Locate the cell with the specified text and output its (X, Y) center coordinate. 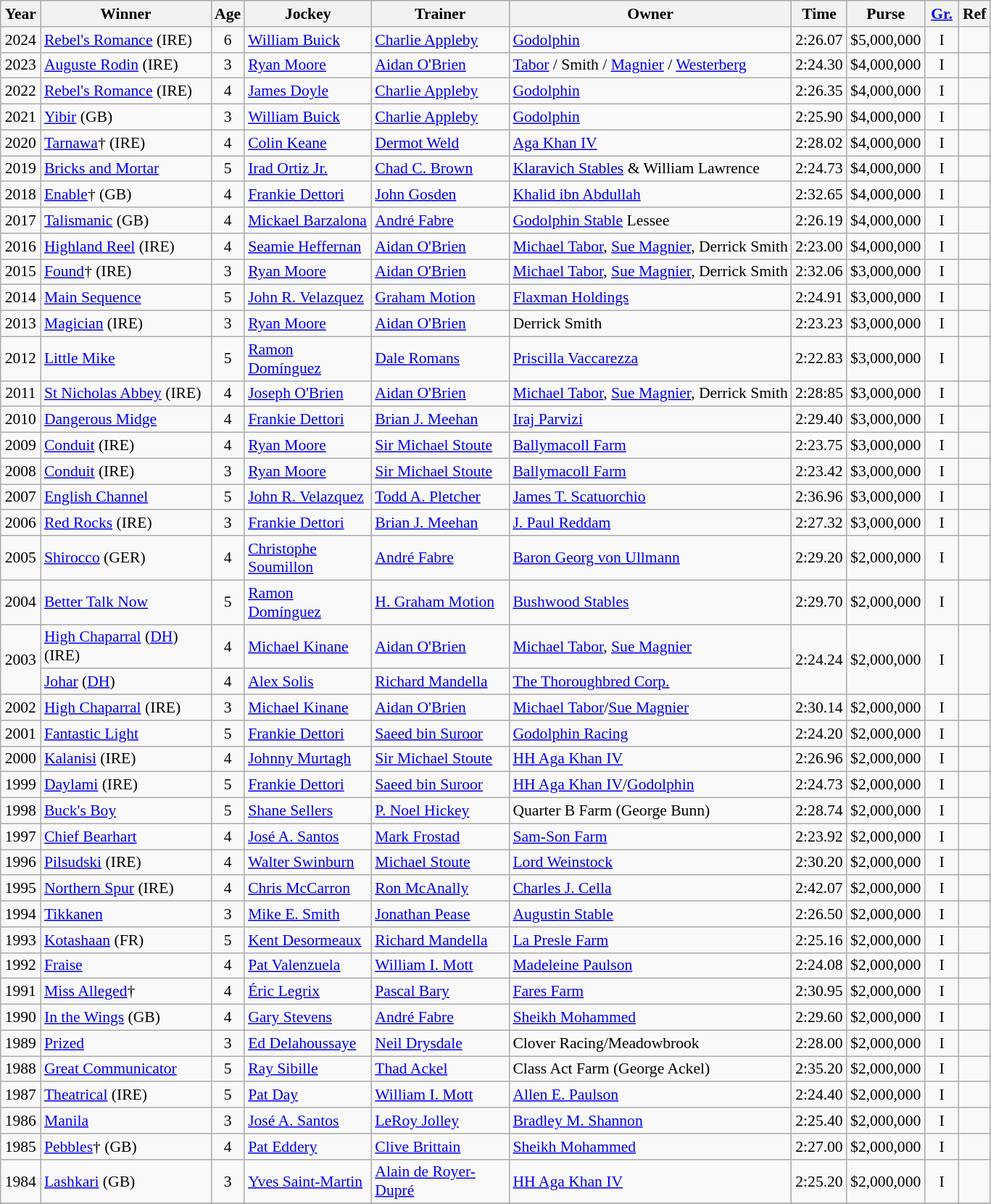
Aga Khan IV (650, 143)
Yibir (GB) (126, 117)
Joseph O'Brien (307, 394)
Ron McAnally (440, 889)
2016 (20, 246)
Purse (886, 14)
HH Aga Khan IV/Godolphin (650, 785)
1992 (20, 966)
1994 (20, 914)
2:25.20 (819, 1182)
2:24.40 (819, 1095)
2:28.00 (819, 1043)
Pat Valenzuela (307, 966)
1987 (20, 1095)
La Presle Farm (650, 940)
Alex Solis (307, 682)
2017 (20, 220)
Clive Brittain (440, 1147)
2:25.40 (819, 1121)
2:22.83 (819, 358)
1988 (20, 1069)
Red Rocks (IRE) (126, 523)
2:30.14 (819, 707)
Fantastic Light (126, 734)
Khalid ibn Abdullah (650, 195)
High Chaparral (DH) (IRE) (126, 647)
Clover Racing/Meadowbrook (650, 1043)
Johar (DH) (126, 682)
2:29.70 (819, 602)
Bushwood Stables (650, 602)
Priscilla Vaccarezza (650, 358)
Iraj Parvizi (650, 420)
Tabor / Smith / Magnier / Westerberg (650, 65)
Winner (126, 14)
Trainer (440, 14)
Augustin Stable (650, 914)
Dangerous Midge (126, 420)
Jonathan Pease (440, 914)
2:24.24 (819, 660)
Allen E. Paulson (650, 1095)
2:28.74 (819, 811)
Gr. (942, 14)
Pascal Bary (440, 992)
2015 (20, 272)
Alain de Royer-Dupré (440, 1182)
2019 (20, 169)
Jockey (307, 14)
$5,000,000 (886, 40)
Dale Romans (440, 358)
2:23.00 (819, 246)
Northern Spur (IRE) (126, 889)
The Thoroughbred Corp. (650, 682)
Main Sequence (126, 298)
2:32.06 (819, 272)
1989 (20, 1043)
P. Noel Hickey (440, 811)
Thad Ackel (440, 1069)
1986 (20, 1121)
Madeleine Paulson (650, 966)
2:29.40 (819, 420)
2024 (20, 40)
2005 (20, 558)
Shirocco (GER) (126, 558)
Shane Sellers (307, 811)
Mickael Barzalona (307, 220)
Theatrical (IRE) (126, 1095)
2:26.07 (819, 40)
2:24.08 (819, 966)
1995 (20, 889)
Pilsudski (IRE) (126, 863)
2:24.30 (819, 65)
James T. Scatuorchio (650, 497)
2:27.00 (819, 1147)
1991 (20, 992)
Talismanic (GB) (126, 220)
1984 (20, 1182)
2014 (20, 298)
Quarter B Farm (George Bunn) (650, 811)
Miss Alleged† (126, 992)
2:26.96 (819, 759)
Kalanisi (IRE) (126, 759)
Bradley M. Shannon (650, 1121)
2:26.35 (819, 91)
Colin Keane (307, 143)
Auguste Rodin (IRE) (126, 65)
Baron Georg von Ullmann (650, 558)
Mark Frostad (440, 836)
2000 (20, 759)
Todd A. Pletcher (440, 497)
Better Talk Now (126, 602)
2:30.20 (819, 863)
LeRoy Jolley (440, 1121)
2022 (20, 91)
Daylami (IRE) (126, 785)
Godolphin Racing (650, 734)
2006 (20, 523)
Johnny Murtagh (307, 759)
Christophe Soumillon (307, 558)
Fares Farm (650, 992)
Time (819, 14)
Year (20, 14)
Enable† (GB) (126, 195)
St Nicholas Abbey (IRE) (126, 394)
1998 (20, 811)
2001 (20, 734)
2007 (20, 497)
2011 (20, 394)
2:29.20 (819, 558)
Mike E. Smith (307, 914)
Pat Eddery (307, 1147)
Little Mike (126, 358)
2:28:85 (819, 394)
Kent Desormeaux (307, 940)
2003 (20, 660)
2021 (20, 117)
Pat Day (307, 1095)
2013 (20, 324)
Owner (650, 14)
2004 (20, 602)
Chief Bearhart (126, 836)
2:32.65 (819, 195)
Lord Weinstock (650, 863)
Prized (126, 1043)
1985 (20, 1147)
2:36.96 (819, 497)
6 (228, 40)
J. Paul Reddam (650, 523)
Gary Stevens (307, 1018)
Seamie Heffernan (307, 246)
Éric Legrix (307, 992)
John Gosden (440, 195)
Derrick Smith (650, 324)
2:23.42 (819, 471)
Buck's Boy (126, 811)
2:27.32 (819, 523)
Graham Motion (440, 298)
2002 (20, 707)
Manila (126, 1121)
2:30.95 (819, 992)
2023 (20, 65)
Tarnawa† (IRE) (126, 143)
Class Act Farm (George Ackel) (650, 1069)
Ref (974, 14)
Klaravich Stables & William Lawrence (650, 169)
James Doyle (307, 91)
Magician (IRE) (126, 324)
2:28.02 (819, 143)
1990 (20, 1018)
2:23.23 (819, 324)
Michael Tabor, Sue Magnier (650, 647)
Sam-Son Farm (650, 836)
Irad Ortiz Jr. (307, 169)
2:23.75 (819, 446)
2:26.50 (819, 914)
Neil Drysdale (440, 1043)
1993 (20, 940)
Flaxman Holdings (650, 298)
2018 (20, 195)
2:24.20 (819, 734)
Highland Reel (IRE) (126, 246)
2010 (20, 420)
Age (228, 14)
Dermot Weld (440, 143)
Kotashaan (FR) (126, 940)
2:26.19 (819, 220)
Tikkanen (126, 914)
2012 (20, 358)
English Channel (126, 497)
Michael Tabor/Sue Magnier (650, 707)
Godolphin Stable Lessee (650, 220)
In the Wings (GB) (126, 1018)
Great Communicator (126, 1069)
Ray Sibille (307, 1069)
Chad C. Brown (440, 169)
Charles J. Cella (650, 889)
High Chaparral (IRE) (126, 707)
Bricks and Mortar (126, 169)
Lashkari (GB) (126, 1182)
1997 (20, 836)
2009 (20, 446)
Yves Saint-Martin (307, 1182)
Ed Delahoussaye (307, 1043)
2:35.20 (819, 1069)
1996 (20, 863)
Chris McCarron (307, 889)
2:25.90 (819, 117)
Found† (IRE) (126, 272)
2:24.91 (819, 298)
H. Graham Motion (440, 602)
2:23.92 (819, 836)
Michael Stoute (440, 863)
2008 (20, 471)
2:42.07 (819, 889)
Walter Swinburn (307, 863)
1999 (20, 785)
2:25.16 (819, 940)
2:29.60 (819, 1018)
Pebbles† (GB) (126, 1147)
Fraise (126, 966)
2020 (20, 143)
